From the cell containing the given text, extract its center point as [X, Y] coordinate. 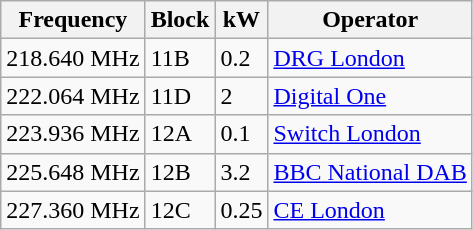
12B [180, 172]
2 [242, 96]
Switch London [370, 134]
223.936 MHz [73, 134]
12A [180, 134]
0.1 [242, 134]
DRG London [370, 58]
3.2 [242, 172]
11B [180, 58]
CE London [370, 210]
225.648 MHz [73, 172]
Block [180, 20]
222.064 MHz [73, 96]
11D [180, 96]
Frequency [73, 20]
0.25 [242, 210]
12C [180, 210]
227.360 MHz [73, 210]
218.640 MHz [73, 58]
Digital One [370, 96]
kW [242, 20]
Operator [370, 20]
0.2 [242, 58]
BBC National DAB [370, 172]
